Provide the [x, y] coordinate of the cell's center where the given text is located.  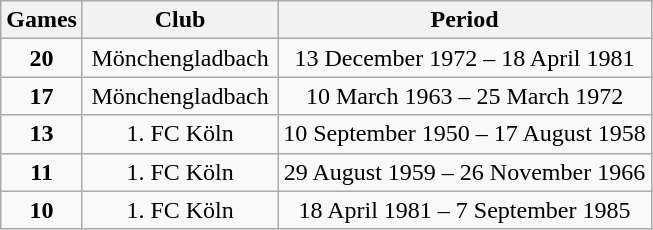
18 April 1981 – 7 September 1985 [465, 210]
20 [42, 58]
Club [180, 20]
10 September 1950 – 17 August 1958 [465, 134]
Period [465, 20]
11 [42, 172]
Games [42, 20]
29 August 1959 – 26 November 1966 [465, 172]
10 [42, 210]
17 [42, 96]
13 [42, 134]
13 December 1972 – 18 April 1981 [465, 58]
10 March 1963 – 25 March 1972 [465, 96]
